For the text-containing cell, return its midpoint in (X, Y) coordinate format. 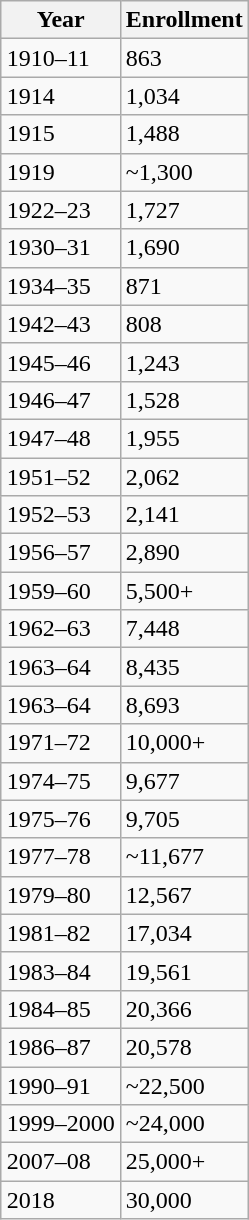
8,693 (184, 705)
1922–23 (60, 210)
1962–63 (60, 629)
1914 (60, 96)
1910–11 (60, 58)
9,705 (184, 819)
1,528 (184, 400)
863 (184, 58)
1,727 (184, 210)
9,677 (184, 781)
1,488 (184, 134)
1,955 (184, 438)
1,034 (184, 96)
1979–80 (60, 895)
19,561 (184, 971)
1919 (60, 172)
2018 (60, 1200)
25,000+ (184, 1162)
30,000 (184, 1200)
1984–85 (60, 1009)
2,141 (184, 515)
2,890 (184, 553)
1934–35 (60, 286)
1974–75 (60, 781)
1977–78 (60, 857)
1999–2000 (60, 1124)
5,500+ (184, 591)
1942–43 (60, 324)
12,567 (184, 895)
1981–82 (60, 933)
1951–52 (60, 477)
1,243 (184, 362)
1945–46 (60, 362)
1956–57 (60, 553)
Year (60, 20)
~1,300 (184, 172)
1975–76 (60, 819)
7,448 (184, 629)
1946–47 (60, 400)
1952–53 (60, 515)
1959–60 (60, 591)
871 (184, 286)
Enrollment (184, 20)
1947–48 (60, 438)
1,690 (184, 248)
~22,500 (184, 1085)
808 (184, 324)
10,000+ (184, 743)
2007–08 (60, 1162)
1990–91 (60, 1085)
~11,677 (184, 857)
1986–87 (60, 1047)
~24,000 (184, 1124)
1930–31 (60, 248)
17,034 (184, 933)
2,062 (184, 477)
1983–84 (60, 971)
20,578 (184, 1047)
20,366 (184, 1009)
8,435 (184, 667)
1915 (60, 134)
1971–72 (60, 743)
